Determine the (X, Y) coordinate at the center of the cell enclosing the given text.  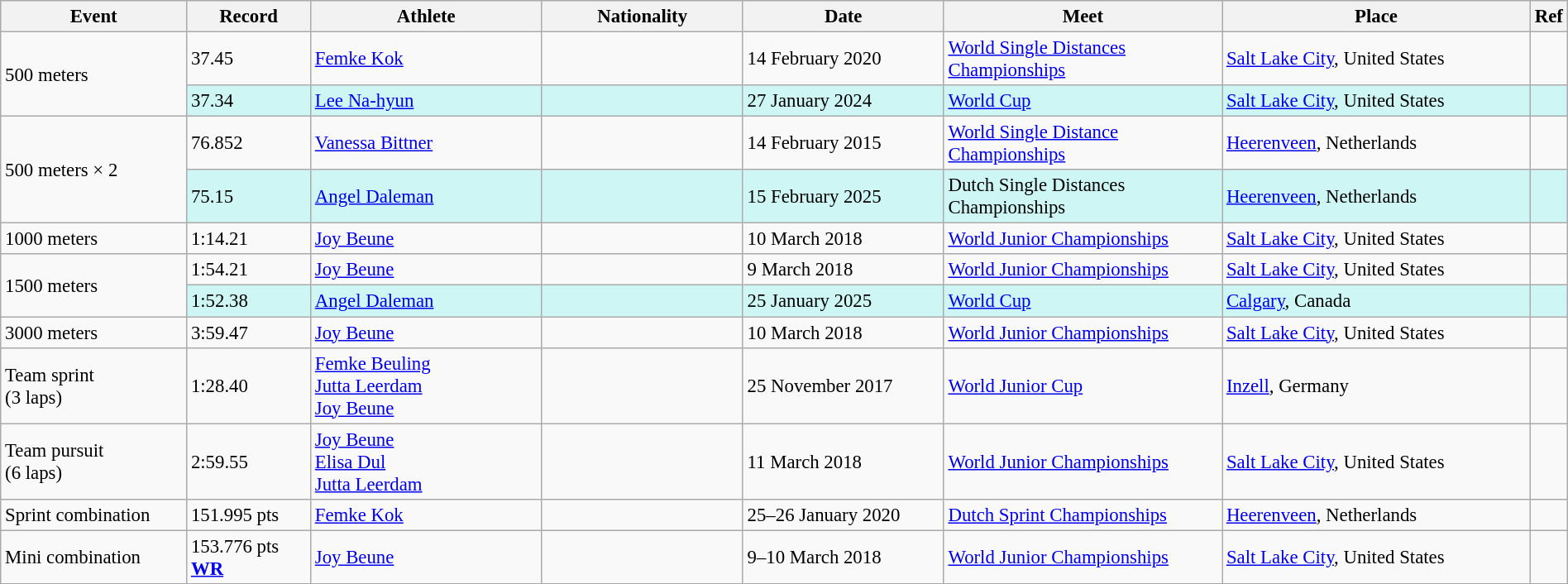
Record (249, 17)
9 March 2018 (844, 270)
1:14.21 (249, 239)
Team pursuit(6 laps) (94, 462)
3:59.47 (249, 333)
Place (1376, 17)
500 meters × 2 (94, 170)
76.852 (249, 144)
14 February 2015 (844, 144)
1:52.38 (249, 301)
Dutch Single Distances Championships (1083, 197)
14 February 2020 (844, 60)
500 meters (94, 74)
Meet (1083, 17)
Nationality (642, 17)
Event (94, 17)
Mini combination (94, 558)
75.15 (249, 197)
Athlete (427, 17)
1:54.21 (249, 270)
Femke BeulingJutta LeerdamJoy Beune (427, 385)
37.45 (249, 60)
25 November 2017 (844, 385)
Team sprint(3 laps) (94, 385)
1:28.40 (249, 385)
Sprint combination (94, 515)
3000 meters (94, 333)
15 February 2025 (844, 197)
1500 meters (94, 286)
Ref (1548, 17)
153.776 pts WR (249, 558)
Calgary, Canada (1376, 301)
37.34 (249, 101)
World Junior Cup (1083, 385)
25–26 January 2020 (844, 515)
World Single Distance Championships (1083, 144)
Lee Na-hyun (427, 101)
Date (844, 17)
1000 meters (94, 239)
Joy BeuneElisa DulJutta Leerdam (427, 462)
Dutch Sprint Championships (1083, 515)
11 March 2018 (844, 462)
Vanessa Bittner (427, 144)
World Single Distances Championships (1083, 60)
9–10 March 2018 (844, 558)
25 January 2025 (844, 301)
2:59.55 (249, 462)
Inzell, Germany (1376, 385)
27 January 2024 (844, 101)
151.995 pts (249, 515)
